Provide the [x, y] coordinate of the cell's center where the given text is located.  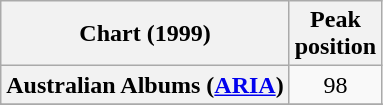
Australian Albums (ARIA) [145, 85]
Chart (1999) [145, 34]
98 [335, 85]
Peakposition [335, 34]
